Return the (x, y) coordinate for the center point of the cell that contains the specified text.  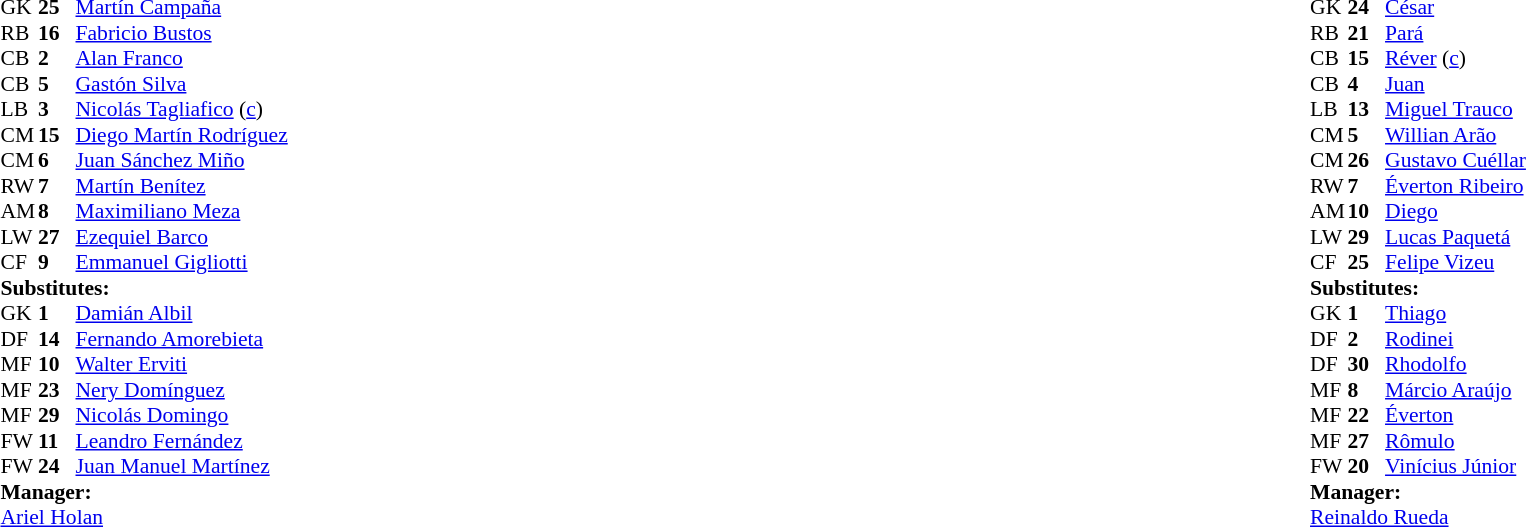
20 (1367, 467)
Nicolás Tagliafico (c) (182, 109)
Nery Domínguez (182, 390)
Vinícius Júnior (1456, 467)
Pará (1456, 33)
Fabricio Bustos (182, 33)
26 (1367, 161)
Juan Sánchez Miño (182, 161)
Gustavo Cuéllar (1456, 161)
Lucas Paquetá (1456, 237)
Damián Albil (182, 313)
23 (57, 390)
Diego (1456, 211)
Walter Erviti (182, 365)
13 (1367, 109)
Miguel Trauco (1456, 109)
30 (1367, 365)
Maximiliano Meza (182, 211)
Leandro Fernández (182, 441)
Martín Benítez (182, 186)
Rodinei (1456, 339)
14 (57, 339)
21 (1367, 33)
Márcio Araújo (1456, 390)
16 (57, 33)
22 (1367, 415)
24 (57, 467)
Rhodolfo (1456, 365)
Ezequiel Barco (182, 237)
Éverton (1456, 415)
Alan Franco (182, 59)
4 (1367, 84)
Emmanuel Gigliotti (182, 263)
Éverton Ribeiro (1456, 186)
Diego Martín Rodríguez (182, 135)
Fernando Amorebieta (182, 339)
11 (57, 441)
Juan Manuel Martínez (182, 467)
Gastón Silva (182, 84)
Rômulo (1456, 441)
Thiago (1456, 313)
3 (57, 109)
9 (57, 263)
Felipe Vizeu (1456, 263)
25 (1367, 263)
Nicolás Domingo (182, 415)
Willian Arão (1456, 135)
Juan (1456, 84)
6 (57, 161)
Réver (c) (1456, 59)
